Locate the cell with the specified text and output its (X, Y) center coordinate. 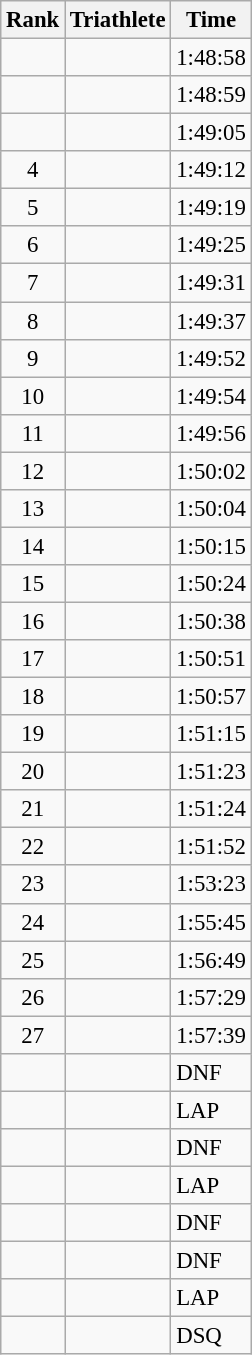
1:51:15 (211, 734)
1:50:15 (211, 546)
19 (33, 734)
27 (33, 1035)
24 (33, 922)
1:49:19 (211, 208)
1:50:02 (211, 471)
17 (33, 659)
1:56:49 (211, 960)
22 (33, 847)
11 (33, 433)
1:49:31 (211, 283)
1:49:56 (211, 433)
15 (33, 584)
18 (33, 697)
1:57:29 (211, 997)
1:53:23 (211, 885)
1:49:05 (211, 133)
1:51:52 (211, 847)
20 (33, 772)
1:49:25 (211, 245)
25 (33, 960)
1:48:58 (211, 58)
13 (33, 509)
9 (33, 358)
1:50:57 (211, 697)
5 (33, 208)
1:51:24 (211, 809)
1:55:45 (211, 922)
DSQ (211, 1336)
1:57:39 (211, 1035)
12 (33, 471)
1:49:12 (211, 170)
Time (211, 20)
21 (33, 809)
1:49:54 (211, 396)
1:50:38 (211, 621)
7 (33, 283)
6 (33, 245)
26 (33, 997)
10 (33, 396)
16 (33, 621)
4 (33, 170)
1:48:59 (211, 95)
14 (33, 546)
23 (33, 885)
Rank (33, 20)
1:49:52 (211, 358)
1:51:23 (211, 772)
1:50:04 (211, 509)
8 (33, 321)
1:50:24 (211, 584)
Triathlete (118, 20)
1:50:51 (211, 659)
1:49:37 (211, 321)
